Detect which cell encompasses the target text, then output its [X, Y] center coordinate. 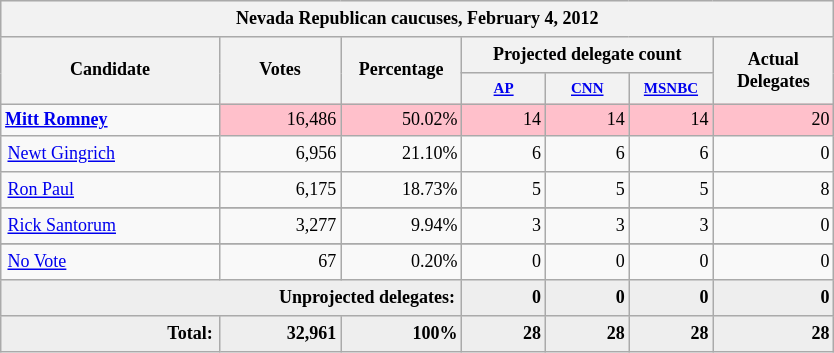
Nevada Republican caucuses, February 4, 2012 [418, 19]
100% [402, 333]
50.02% [402, 120]
32,961 [280, 333]
Unprojected delegates: [232, 297]
6,175 [280, 189]
Percentage [402, 70]
20 [774, 120]
6,956 [280, 153]
16,486 [280, 120]
Total: [110, 333]
3,277 [280, 225]
0.20% [402, 261]
Mitt Romney [110, 120]
Rick Santorum [110, 225]
Ron Paul [110, 189]
67 [280, 261]
Newt Gingrich [110, 153]
AP [504, 88]
21.10% [402, 153]
Actual Delegates [774, 70]
Votes [280, 70]
No Vote [110, 261]
CNN [587, 88]
Candidate [110, 70]
MSNBC [671, 88]
8 [774, 189]
18.73% [402, 189]
Projected delegate count [588, 55]
9.94% [402, 225]
